For the text-containing cell, return its midpoint in [x, y] coordinate format. 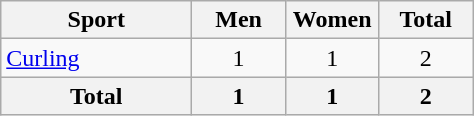
Men [239, 20]
Curling [96, 58]
Women [332, 20]
Sport [96, 20]
